Detect which cell encompasses the target text, then output its [X, Y] center coordinate. 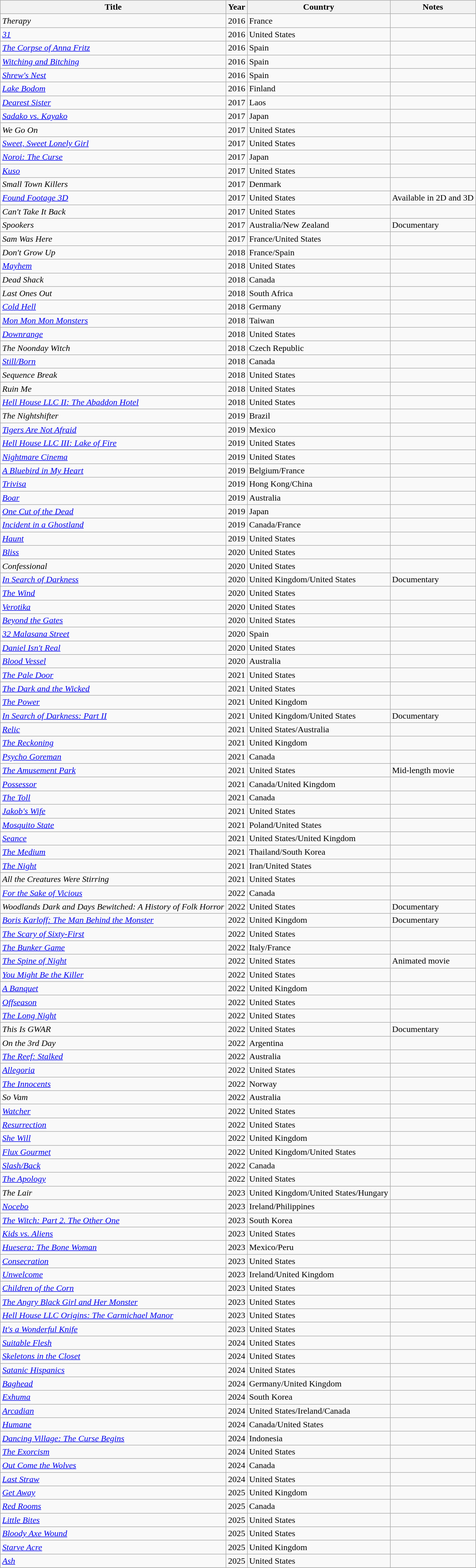
Beyond the Gates [113, 621]
The Reckoning [113, 743]
Daniel Isn't Real [113, 648]
Taiwan [319, 320]
Thailand/South Korea [319, 852]
The Witch: Part 2. The Other One [113, 1220]
The Innocents [113, 1084]
Dead Shack [113, 280]
The Nightshifter [113, 416]
Kids vs. Aliens [113, 1234]
Indonesia [319, 1438]
The Spine of Night [113, 961]
In Search of Darkness: Part II [113, 716]
31 [113, 34]
The Pale Door [113, 675]
Title [113, 7]
France/United States [319, 239]
Out Come the Wolves [113, 1465]
Bloody Axe Wound [113, 1534]
Mexico [319, 430]
Bliss [113, 552]
Boar [113, 498]
You Might Be the Killer [113, 975]
Sequence Break [113, 375]
Argentina [319, 1043]
Baghead [113, 1384]
Ireland/Philippines [319, 1206]
The Lair [113, 1193]
This Is GWAR [113, 1029]
Laos [319, 102]
Brazil [319, 416]
Therapy [113, 21]
The Long Night [113, 1015]
The Medium [113, 852]
The Angry Black Girl and Her Monster [113, 1302]
Mid-length movie [433, 770]
Czech Republic [319, 348]
Watcher [113, 1111]
Hell House LLC II: The Abaddon Hotel [113, 402]
Psycho Goreman [113, 757]
Confessional [113, 566]
United Kingdom/United States/Hungary [319, 1193]
Red Rooms [113, 1506]
Unwelcome [113, 1275]
Spookers [113, 225]
Canada/United States [319, 1424]
Ash [113, 1561]
Downrange [113, 334]
The Amusement Park [113, 770]
Denmark [319, 184]
United States/Australia [319, 729]
The Reef: Stalked [113, 1057]
Nightmare Cinema [113, 457]
Norway [319, 1084]
Year [236, 7]
Sweet, Sweet Lonely Girl [113, 143]
United States/United Kingdom [319, 839]
The Scary of Sixty-First [113, 934]
Children of the Corn [113, 1288]
Still/Born [113, 361]
Hell House LLC III: Lake of Fire [113, 443]
The Dark and the Wicked [113, 689]
Relic [113, 729]
Australia/New Zealand [319, 225]
Starve Acre [113, 1547]
Canada/France [319, 525]
Flux Gourmet [113, 1152]
Jakob's Wife [113, 811]
Little Bites [113, 1520]
Cold Hell [113, 307]
Ireland/United Kingdom [319, 1275]
On the 3rd Day [113, 1043]
Dearest Sister [113, 102]
Tigers Are Not Afraid [113, 430]
Ruin Me [113, 389]
She Will [113, 1138]
Italy/France [319, 947]
Lake Bodom [113, 89]
Slash/Back [113, 1166]
Blood Vessel [113, 661]
A Bluebird in My Heart [113, 471]
Mexico/Peru [319, 1247]
Boris Karloff: The Man Behind the Monster [113, 920]
Mosquito State [113, 825]
Nocebo [113, 1206]
Mon Mon Mon Monsters [113, 320]
For the Sake of Vicious [113, 893]
The Toll [113, 797]
The Exorcism [113, 1452]
Verotika [113, 607]
Trivisa [113, 484]
Satanic Hispanics [113, 1370]
Hong Kong/China [319, 484]
Consecration [113, 1261]
Shrew's Nest [113, 75]
One Cut of the Dead [113, 511]
Offseason [113, 1002]
Incident in a Ghostland [113, 525]
Country [319, 7]
Iran/United States [319, 866]
Allegoria [113, 1070]
Last Straw [113, 1479]
France/Spain [319, 252]
The Night [113, 866]
It's a Wonderful Knife [113, 1329]
Mayhem [113, 266]
Finland [319, 89]
Canada/United Kingdom [319, 784]
Last Ones Out [113, 293]
Belgium/France [319, 471]
Exhuma [113, 1397]
Seance [113, 839]
The Noonday Witch [113, 348]
Arcadian [113, 1411]
United States/Ireland/Canada [319, 1411]
Sadako vs. Kayako [113, 116]
Get Away [113, 1493]
Sam Was Here [113, 239]
The Power [113, 702]
Found Footage 3D [113, 198]
Witching and Bitching [113, 62]
Poland/United States [319, 825]
Resurrection [113, 1125]
Huesera: The Bone Woman [113, 1247]
Small Town Killers [113, 184]
32 Malasana Street [113, 634]
The Wind [113, 593]
France [319, 21]
Woodlands Dark and Days Bewitched: A History of Folk Horror [113, 907]
Noroi: The Curse [113, 157]
Dancing Village: The Curse Begins [113, 1438]
All the Creatures Were Stirring [113, 879]
The Bunker Game [113, 947]
A Banquet [113, 988]
The Corpse of Anna Fritz [113, 48]
Available in 2D and 3D [433, 198]
Kuso [113, 171]
Humane [113, 1424]
The Apology [113, 1179]
Haunt [113, 539]
We Go On [113, 130]
Can't Take It Back [113, 212]
Germany/United Kingdom [319, 1384]
Don't Grow Up [113, 252]
Suitable Flesh [113, 1343]
In Search of Darkness [113, 579]
Hell House LLC Origins: The Carmichael Manor [113, 1316]
So Vam [113, 1097]
Skeletons in the Closet [113, 1356]
South Africa [319, 293]
Animated movie [433, 961]
Germany [319, 307]
Notes [433, 7]
Possessor [113, 784]
